Detect which cell encompasses the target text, then output its [x, y] center coordinate. 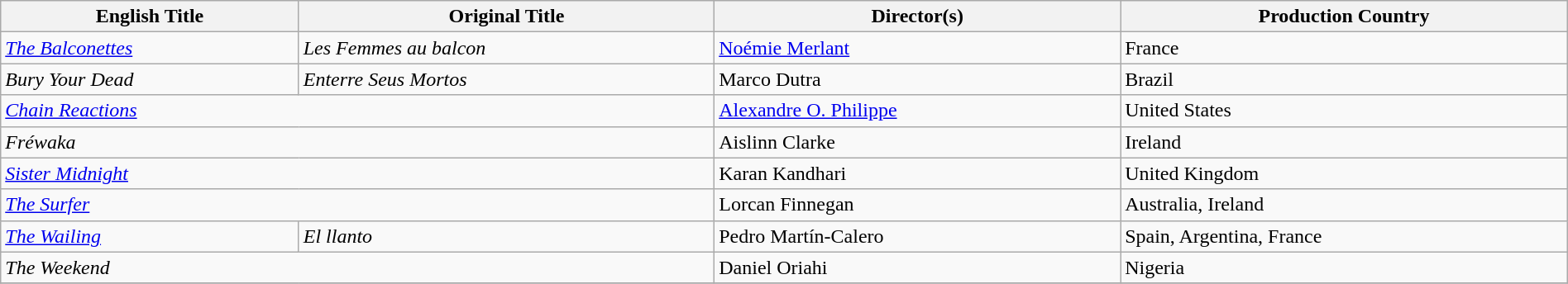
The Weekend [357, 267]
Pedro Martín-Calero [918, 236]
Karan Kandhari [918, 173]
Noémie Merlant [918, 48]
Lorcan Finnegan [918, 205]
Bury Your Dead [150, 79]
Daniel Oriahi [918, 267]
The Surfer [357, 205]
Les Femmes au balcon [506, 48]
Enterre Seus Mortos [506, 79]
Sister Midnight [357, 173]
El llanto [506, 236]
The Wailing [150, 236]
Nigeria [1345, 267]
The Balconettes [150, 48]
United Kingdom [1345, 173]
Original Title [506, 17]
Brazil [1345, 79]
Ireland [1345, 142]
Spain, Argentina, France [1345, 236]
English Title [150, 17]
Aislinn Clarke [918, 142]
France [1345, 48]
Australia, Ireland [1345, 205]
Director(s) [918, 17]
Production Country [1345, 17]
Marco Dutra [918, 79]
Fréwaka [357, 142]
Chain Reactions [357, 111]
Alexandre O. Philippe [918, 111]
United States [1345, 111]
